Extract the (X, Y) coordinate from the center of the cell holding the provided text.  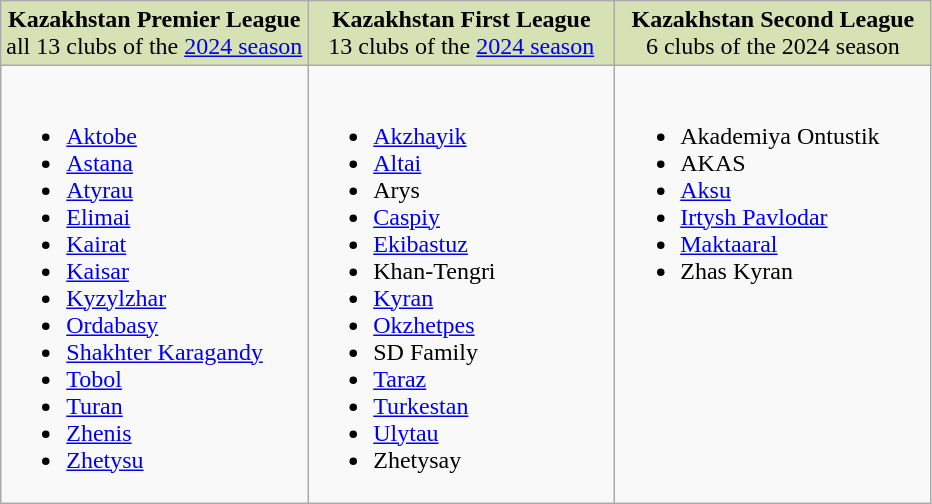
Kazakhstan First League13 clubs of the 2024 season (462, 34)
AkzhayikAltaiArysCaspiyEkibastuzKhan-TengriKyranOkzhetpesSD FamilyTarazTurkestanUlytauZhetysay (462, 284)
Akademiya OntustikAKASAksuIrtysh PavlodarMaktaaralZhas Kyran (773, 284)
Kazakhstan Premier Leagueall 13 clubs of the 2024 season (154, 34)
AktobeAstanaAtyrauElimaiKairatKaisarKyzylzharOrdabasyShakhter KaragandyTobolTuranZhenisZhetysu (154, 284)
Kazakhstan Second League6 clubs of the 2024 season (773, 34)
